Output the (X, Y) coordinate of the center of the cell containing the given text.  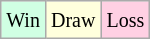
Draw (72, 20)
Win (24, 20)
Loss (126, 20)
